Find where the given text appears and provide that cell's center as [X, Y] coordinate. 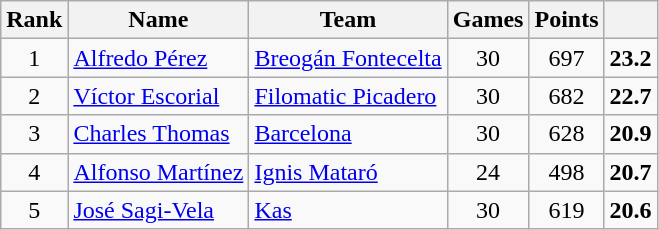
Alfredo Pérez [158, 58]
José Sagi-Vela [158, 210]
24 [488, 172]
2 [34, 96]
3 [34, 134]
Points [566, 20]
Name [158, 20]
Rank [34, 20]
4 [34, 172]
20.7 [630, 172]
Games [488, 20]
Filomatic Picadero [348, 96]
628 [566, 134]
22.7 [630, 96]
20.9 [630, 134]
Barcelona [348, 134]
1 [34, 58]
Ignis Mataró [348, 172]
Kas [348, 210]
5 [34, 210]
20.6 [630, 210]
682 [566, 96]
Charles Thomas [158, 134]
498 [566, 172]
Team [348, 20]
Víctor Escorial [158, 96]
Breogán Fontecelta [348, 58]
619 [566, 210]
697 [566, 58]
Alfonso Martínez [158, 172]
23.2 [630, 58]
